From the cell containing the given text, extract its center point as (X, Y) coordinate. 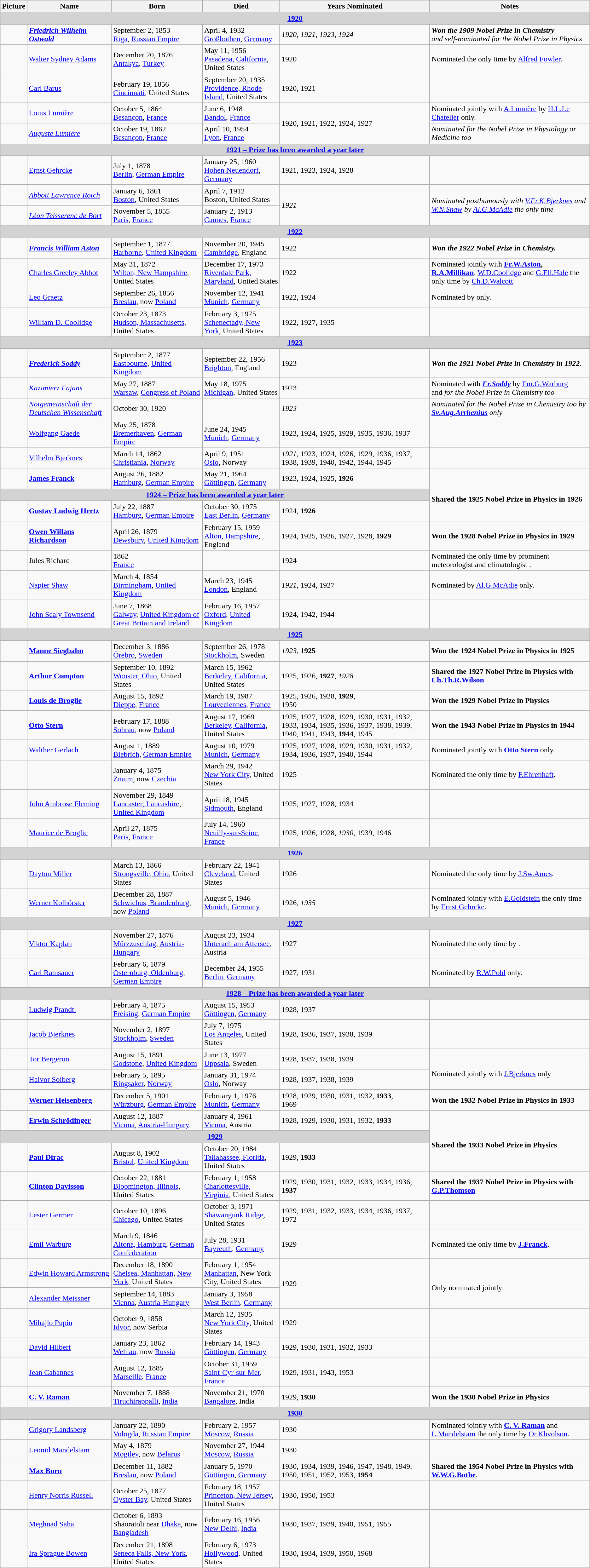
Shared the 1925 Nobel Prize in Physics in 1926 (510, 495)
Edwin Howard Armstrong (69, 1273)
March 9, 1846Altona, Hamburg, German Confederation (157, 1244)
Nominated jointly with A.Lumière by H.L.Le Chatelier only. (510, 113)
April 4, 1932Großbothen, Germany (241, 35)
February 2, 1957Moscow, Russia (241, 1430)
1922, 1927, 1935 (355, 322)
1925, 1927, 1928, 1929, 1930, 1931, 1932, 1933, 1934, 1935, 1936, 1937, 1938, 1939, 1940, 1941, 1943, 1944, 1945 (355, 725)
Nominated the only time by F.Ehrenhaft. (510, 775)
Nominated for the Nobel Prize in Physiology or Medicine too (510, 134)
Years Nominated (355, 6)
Walter Sydney Adams (69, 59)
September 2, 1853Riga, Russian Empire (157, 35)
1929, 1933 (355, 1157)
Charles Greeley Abbot (69, 273)
Won the 1909 Nobel Prize in Chemistryand self-nominated for the Nobel Prize in Physics (510, 35)
October 3, 1971Shawangunk Ridge, United States (241, 1215)
Henry Norris Russell (69, 1495)
February 15, 1959Alton, Hampshire, England (241, 536)
May 27, 1887 Warsaw, Congress of Poland (157, 388)
February 18, 1957Princeton, New Jersey, United States (241, 1495)
Meghnad Saha (69, 1524)
January 3, 1958West Berlin, Germany (241, 1298)
Nominated the only time by prominent meteorologist and climatologist . (510, 560)
Nominated the only time by J.Franck. (510, 1244)
October 25, 1877Oyster Bay, United States (157, 1495)
Abbott Lawrence Rotch (69, 195)
C. V. Raman (69, 1397)
1920, 1921 (355, 88)
March 19, 1987Louveciennes, France (241, 701)
William D. Coolidge (69, 322)
1924, 1926 (355, 511)
May 31, 1872Wilton, New Hampshire, United States (157, 273)
August 5, 1946Munich, Germany (241, 903)
November 27, 1876Mürzzuschlag, Austria-Hungary (157, 944)
December 11, 1882Breslau, now Poland (157, 1471)
September 20, 1935Providence, Rhode Island, United States (241, 88)
November 29, 1849Lancaster, Lancashire, United Kingdom (157, 804)
1921 (355, 205)
February 3, 1975Schenectady, New York, United States (241, 322)
February 4, 1875Freising, German Empire (157, 1009)
January 4, 1961Vienna, Austria (241, 1120)
August 15, 1891Godstone, United Kingdom (157, 1059)
1920, 1921, 1923, 1924 (355, 35)
December 28, 1887Schwiebus, Brandenburg, now Poland (157, 903)
April 7, 1912Boston, United States (241, 195)
Mihajlo Pupin (69, 1323)
Shared the 1937 Nobel Prize in Physics with G.P.Thomson (510, 1186)
Owen Willans Richardson (69, 536)
Shared the 1954 Nobel Prize in Physics with W.W.G.Bothe. (510, 1471)
February 16, 1957Oxford, United Kingdom (241, 614)
June 13, 1977Uppsala, Sweden (241, 1059)
January 25, 1960Hohen Neuendorf, Germany (241, 170)
July 7, 1975Los Angeles, United States (241, 1034)
March 13, 1866Strongsville, Ohio, United States (157, 874)
Nominated the only time by Alfred Fowler. (510, 59)
1921, 1923, 1924, 1928 (355, 170)
July 14, 1960Neuilly-sur-Seine, France (241, 833)
September 26, 1856Breslau, now Poland (157, 297)
Max Born (69, 1471)
1921, 1923, 1924, 1926, 1929, 1936, 1937, 1938, 1939, 1940, 1942, 1944, 1945 (355, 458)
June 6, 1948Bandol, France (241, 113)
Erwin Schrödinger (69, 1120)
Otto Stern (69, 725)
Nominated the only time by J.Sw.Ames. (510, 874)
August 26, 1882Hamburg, German Empire (157, 478)
Nominated with Fr.Soddy by Em.G.Warburgand for the Nobel Prize in Chemistry too (510, 388)
Nominated jointly with C. V. Raman and L.Mandelstam the only time by Or.Khvolson. (510, 1430)
August 1, 1889Biebrich, German Empire (157, 750)
Nominated the only time by . (510, 944)
May 11, 1956Pasadena, California, United States (241, 59)
1928, 1929, 1930, 1931, 1932, 1933,1969 (355, 1100)
Nominated for the Nobel Prize in Chemistry too by Sv.Aug.Arrhenius only (510, 408)
Alexander Meissner (69, 1298)
Friedrich Wilhelm Ostwald (69, 35)
Won the 1922 Nobel Prize in Chemistry. (510, 248)
James Franck (69, 478)
1925, 1927, 1928, 1929, 1930, 1931, 1932, 1934, 1936, 1937, 1940, 1944 (355, 750)
Won the 1928 Nobel Prize in Physics in 1929 (510, 536)
April 10, 1954Lyon, France (241, 134)
October 5, 1864Besançon, France (157, 113)
November 2, 1897Stockholm, Sweden (157, 1034)
1929, 1930, 1931, 1932, 1933 (355, 1347)
1929, 1930 (355, 1397)
February 17, 1888Sohrau, now Poland (157, 725)
January 4, 1875Znaim, now Czechia (157, 775)
Nominated jointly with E.Goldstein the only time by Ernst Gehrcke. (510, 903)
1923, 1925 (355, 651)
1929, 1931, 1932, 1933, 1934, 1936, 1937, 1972 (355, 1215)
1924 (355, 560)
August 12, 1887Vienna, Austria-Hungary (157, 1120)
Won the 1929 Nobel Prize in Physics (510, 701)
Won the 1930 Nobel Prize in Physics (510, 1397)
Manne Siegbahn (69, 651)
Jules Richard (69, 560)
February 1, 1958Charlottesville, Virginia, United States (241, 1186)
1929, 1930, 1931, 1932, 1933, 1934, 1936, 1937 (355, 1186)
1923, 1924, 1925, 1926 (355, 478)
October 9, 1858Idvor, now Serbia (157, 1323)
May 21, 1964Göttingen, Germany (241, 478)
December 21, 1898Seneca Falls, New York, United States (157, 1553)
1925, 1926, 1928, 1930, 1939, 1946 (355, 833)
November 7, 1888Tiruchirappalli, India (157, 1397)
Léon Teisserenc de Bort (69, 215)
July 1, 1878Berlin, German Empire (157, 170)
January 22, 1890Vologda, Russian Empire (157, 1430)
September 10, 1892Wooster, Ohio, United States (157, 676)
February 16, 1956New Delhi, India (241, 1524)
Werner Kolhörster (69, 903)
Carl Ramsauer (69, 973)
September 1, 1877Harborne, United Kingdom (157, 248)
1924, 1925, 1926, 1927, 1928, 1929 (355, 536)
March 12, 1935New York City, United States (241, 1323)
December 20, 1876Antakya, Turkey (157, 59)
October 22, 1881Bloomington, Illinois, United States (157, 1186)
February 1, 1976Munich, Germany (241, 1100)
1930, 1934, 1939, 1950, 1968 (355, 1553)
August 12, 1885Marseille, France (157, 1372)
Ira Sprague Bowen (69, 1553)
Gustav Ludwig Hertz (69, 511)
December 5, 1901Würzburg, German Empire (157, 1100)
February 5, 1895Ringsaker, Norway (157, 1079)
May 4, 1879Mogilev, now Belarus (157, 1450)
1862France (157, 560)
1926, 1935 (355, 903)
June 7, 1868Galway, United Kingdom of Great Britain and Ireland (157, 614)
Carl Barus (69, 88)
1924 – Prize has been awarded a year later (215, 495)
1928, 1929, 1930, 1931, 1932, 1933 (355, 1120)
Won the 1943 Nobel Prize in Physics in 1944 (510, 725)
Nominated jointly with Fr.W.Aston, R.A.Millikan, W.D.Coolidge and G.Ell.Hale the only time by Ch.D.Walcott. (510, 273)
Died (241, 6)
March 15, 1962Berkeley, California, United States (241, 676)
January 5, 1970Göttingen, Germany (241, 1471)
December 3, 1886Örebro, Sweden (157, 651)
Nominated by R.W.Pohl only. (510, 973)
November 27, 1944Moscow, Russia (241, 1450)
February 22, 1941Cleveland, United States (241, 874)
1924, 1942, 1944 (355, 614)
1930, 1934, 1939, 1946, 1947, 1948, 1949, 1950, 1951, 1952, 1953, 1954 (355, 1471)
1928, 1937 (355, 1009)
Dayton Miller (69, 874)
Auguste Lumière (69, 134)
June 24, 1945Munich, Germany (241, 433)
Leo Graetz (69, 297)
August 23, 1934Unterach am Attersee, Austria (241, 944)
Vilhelm Bjerknes (69, 458)
January 2, 1913Cannes, France (241, 215)
Born (157, 6)
Louis Lumière (69, 113)
Clinton Davisson (69, 1186)
Halvor Solberg (69, 1079)
Francis William Aston (69, 248)
November 5, 1855Paris, France (157, 215)
February 19, 1856Cincinnati, United States (157, 88)
October 30, 1975East Berlin, Germany (241, 511)
Nominated by only. (510, 297)
August 15, 1892Dieppe, France (157, 701)
Wolfgang Gaede (69, 433)
July 22, 1887Hamburg, German Empire (157, 511)
January 23, 1862Wehlau, now Russia (157, 1347)
Shared the 1933 Nobel Prize in Physics (510, 1141)
March 4, 1854Birmingham, United Kingdom (157, 585)
December 18, 1890Chelsea, Manhattan, New York, United States (157, 1273)
Frederick Soddy (69, 363)
Nominated jointly with J.Bjerknes only (510, 1069)
March 29, 1942New York City, United States (241, 775)
March 23, 1945London, England (241, 585)
October 10, 1896Chicago, United States (157, 1215)
1927, 1931 (355, 973)
August 8, 1902Bristol, United Kingdom (157, 1157)
1922, 1924 (355, 297)
September 2, 1877 Eastbourne, United Kingdom (157, 363)
Nominated by Al.G.McAdie only. (510, 585)
August 15, 1953Göttingen, Germany (241, 1009)
Nominated posthumously with V.Fr.K.Bjerknes and W.N.Shaw by Al.G.McAdie the only time (510, 205)
Louis de Broglie (69, 701)
1928 – Prize has been awarded a year later (295, 993)
Won the 1924 Nobel Prize in Physics in 1925 (510, 651)
Tor Bergeron (69, 1059)
October 6, 1893Shaoratoli near Dhaka, now Bangladesh (157, 1524)
May 25, 1878Bremerhaven, German Empire (157, 433)
July 28, 1931Bayreuth, Germany (241, 1244)
Kazimierz Fajans (69, 388)
Name (69, 6)
Maurice de Broglie (69, 833)
1925, 1926, 1927, 1928 (355, 676)
Werner Heisenberg (69, 1100)
1925, 1927, 1928, 1934 (355, 804)
Grigory Landsberg (69, 1430)
Jacob Bjerknes (69, 1034)
Jean Cabannes (69, 1372)
1920, 1921, 1922, 1924, 1927 (355, 123)
Paul Dirac (69, 1157)
Arthur Compton (69, 676)
1930, 1950, 1953 (355, 1495)
December 17, 1973Riverdale Park, Maryland, United States (241, 273)
April 27, 1875Paris, France (157, 833)
1929, 1931, 1943, 1953 (355, 1372)
February 14, 1943Göttingen, Germany (241, 1347)
Notes (510, 6)
February 6, 1973Hollywood, United States (241, 1553)
Ernst Gehrcke (69, 170)
August 10, 1979Munich, Germany (241, 750)
April 18, 1945Sidmouth, England (241, 804)
1923, 1924, 1925, 1929, 1935, 1936, 1937 (355, 433)
April 9, 1951Oslo, Norway (241, 458)
September 26, 1978Stockholm, Sweden (241, 651)
October 20, 1984Tallahassee, Florida, United States (241, 1157)
November 12, 1941Munich, Germany (241, 297)
Ludwig Prandtl (69, 1009)
December 24, 1955Berlin, Germany (241, 973)
Only nominated jointly (510, 1284)
John Sealy Townsend (69, 614)
January 31, 1974Oslo, Norway (241, 1079)
October 23, 1873Hudson, Massachusetts, United States (157, 322)
John Ambrose Fleming (69, 804)
May 18, 1975 Michigan, United States (241, 388)
February 1, 1954Manhattan, New York City, United States (241, 1273)
Won the 1921 Nobel Prize in Chemistry in 1922. (510, 363)
Picture (14, 6)
April 26, 1879Dewsbury, United Kingdom (157, 536)
1921, 1924, 1927 (355, 585)
1921 – Prize has been awarded a year later (295, 150)
Walther Gerlach (69, 750)
February 6, 1879Osternburg, Oldenburg, German Empire (157, 973)
Shared the 1927 Nobel Prize in Physics with Ch.Th.R.Wilson (510, 676)
Viktor Kaplan (69, 944)
1928, 1936, 1937, 1938, 1939 (355, 1034)
David Hilbert (69, 1347)
Emil Warburg (69, 1244)
Won the 1932 Nobel Prize in Physics in 1933 (510, 1100)
October 30, 1920 (157, 408)
October 31, 1959Saint-Cyr-sur-Mer, France (241, 1372)
1925, 1926, 1928, 1929,1950 (355, 701)
November 20, 1945Cambridge, England (241, 248)
Lester Germer (69, 1215)
August 17, 1969Berkeley, California, United States (241, 725)
September 14, 1883Vienna, Austria-Hungary (157, 1298)
March 14, 1862Christiania, Norway (157, 458)
November 21, 1970Bangalore, India (241, 1397)
October 19, 1862Besançon, France (157, 134)
September 22, 1956 Brighton, England (241, 363)
Nominated jointly with Otto Stern only. (510, 750)
Napier Shaw (69, 585)
Leonid Mandelstam (69, 1450)
1930, 1937, 1939, 1940, 1951, 1955 (355, 1524)
January 6, 1861Boston, United States (157, 195)
Notgemeinschaft der Deutschen Wissenschaft (69, 408)
